Scan for the cell matching the given text and deliver its [X, Y] coordinate at center. 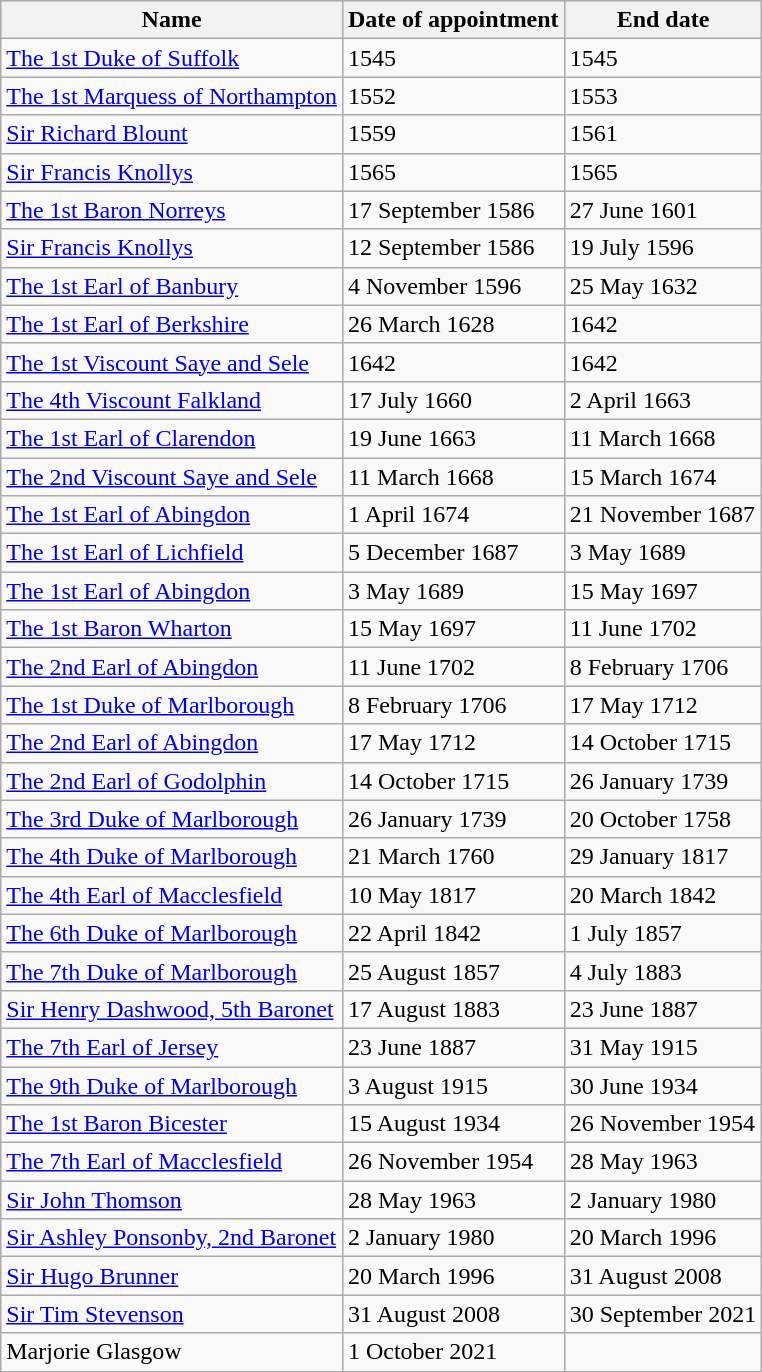
4 July 1883 [663, 971]
The 2nd Viscount Saye and Sele [172, 477]
The 1st Duke of Marlborough [172, 705]
The 1st Earl of Berkshire [172, 324]
25 May 1632 [663, 286]
1 October 2021 [453, 1352]
1561 [663, 134]
15 March 1674 [663, 477]
22 April 1842 [453, 933]
The 4th Earl of Macclesfield [172, 895]
31 May 1915 [663, 1047]
The 1st Baron Norreys [172, 210]
17 July 1660 [453, 400]
The 4th Duke of Marlborough [172, 857]
2 April 1663 [663, 400]
The 7th Duke of Marlborough [172, 971]
Sir John Thomson [172, 1200]
19 July 1596 [663, 248]
The 9th Duke of Marlborough [172, 1085]
The 1st Earl of Banbury [172, 286]
The 3rd Duke of Marlborough [172, 819]
25 August 1857 [453, 971]
Sir Hugo Brunner [172, 1276]
27 June 1601 [663, 210]
The 1st Earl of Clarendon [172, 438]
15 August 1934 [453, 1124]
Sir Tim Stevenson [172, 1314]
26 March 1628 [453, 324]
The 1st Earl of Lichfield [172, 553]
30 June 1934 [663, 1085]
1552 [453, 96]
The 4th Viscount Falkland [172, 400]
The 1st Baron Wharton [172, 629]
The 1st Viscount Saye and Sele [172, 362]
17 September 1586 [453, 210]
3 August 1915 [453, 1085]
Name [172, 20]
1 April 1674 [453, 515]
17 August 1883 [453, 1009]
12 September 1586 [453, 248]
4 November 1596 [453, 286]
The 1st Marquess of Northampton [172, 96]
1559 [453, 134]
The 6th Duke of Marlborough [172, 933]
The 1st Duke of Suffolk [172, 58]
21 March 1760 [453, 857]
Sir Ashley Ponsonby, 2nd Baronet [172, 1238]
1 July 1857 [663, 933]
The 7th Earl of Jersey [172, 1047]
Marjorie Glasgow [172, 1352]
Sir Henry Dashwood, 5th Baronet [172, 1009]
Sir Richard Blount [172, 134]
Date of appointment [453, 20]
19 June 1663 [453, 438]
21 November 1687 [663, 515]
29 January 1817 [663, 857]
End date [663, 20]
The 1st Baron Bicester [172, 1124]
The 7th Earl of Macclesfield [172, 1162]
5 December 1687 [453, 553]
1553 [663, 96]
20 October 1758 [663, 819]
30 September 2021 [663, 1314]
10 May 1817 [453, 895]
The 2nd Earl of Godolphin [172, 781]
20 March 1842 [663, 895]
